Return [X, Y] of the center of cell containing provided text 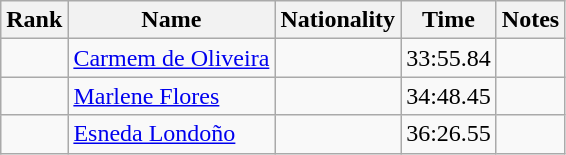
33:55.84 [449, 58]
36:26.55 [449, 134]
34:48.45 [449, 96]
Nationality [338, 20]
Esneda Londoño [172, 134]
Time [449, 20]
Notes [530, 20]
Carmem de Oliveira [172, 58]
Name [172, 20]
Marlene Flores [172, 96]
Rank [34, 20]
